From the cell containing the given text, extract its center point as (x, y) coordinate. 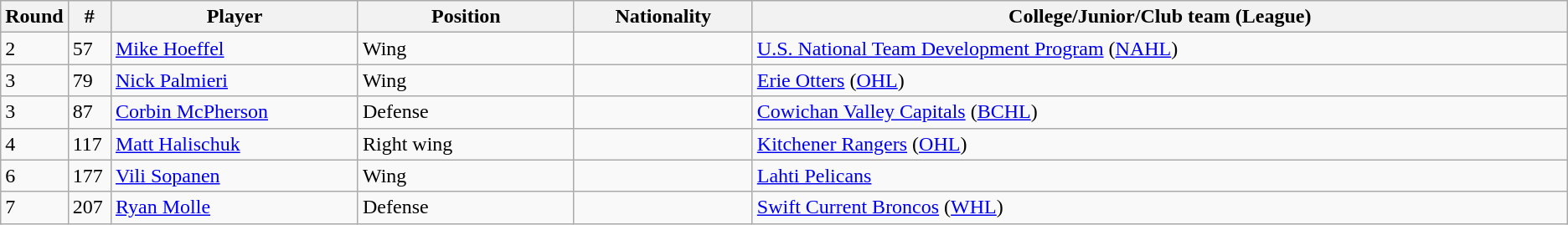
Vili Sopanen (235, 176)
Nationality (663, 17)
Ryan Molle (235, 207)
Round (34, 17)
Matt Halischuk (235, 144)
117 (89, 144)
Corbin McPherson (235, 112)
57 (89, 49)
Cowichan Valley Capitals (BCHL) (1159, 112)
2 (34, 49)
College/Junior/Club team (League) (1159, 17)
177 (89, 176)
207 (89, 207)
87 (89, 112)
# (89, 17)
Erie Otters (OHL) (1159, 80)
Right wing (466, 144)
7 (34, 207)
Position (466, 17)
Nick Palmieri (235, 80)
79 (89, 80)
6 (34, 176)
Player (235, 17)
Lahti Pelicans (1159, 176)
Mike Hoeffel (235, 49)
Kitchener Rangers (OHL) (1159, 144)
Swift Current Broncos (WHL) (1159, 207)
U.S. National Team Development Program (NAHL) (1159, 49)
4 (34, 144)
